Capture the cell that displays the provided text and extract its (x, y) central coordinate. 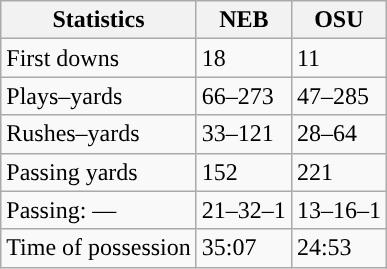
Passing: –– (99, 210)
Rushes–yards (99, 134)
13–16–1 (338, 210)
Time of possession (99, 248)
221 (338, 172)
152 (244, 172)
33–121 (244, 134)
Statistics (99, 20)
18 (244, 58)
OSU (338, 20)
28–64 (338, 134)
35:07 (244, 248)
47–285 (338, 96)
Plays–yards (99, 96)
First downs (99, 58)
24:53 (338, 248)
66–273 (244, 96)
Passing yards (99, 172)
21–32–1 (244, 210)
11 (338, 58)
NEB (244, 20)
